Detect which cell encompasses the target text, then output its [X, Y] center coordinate. 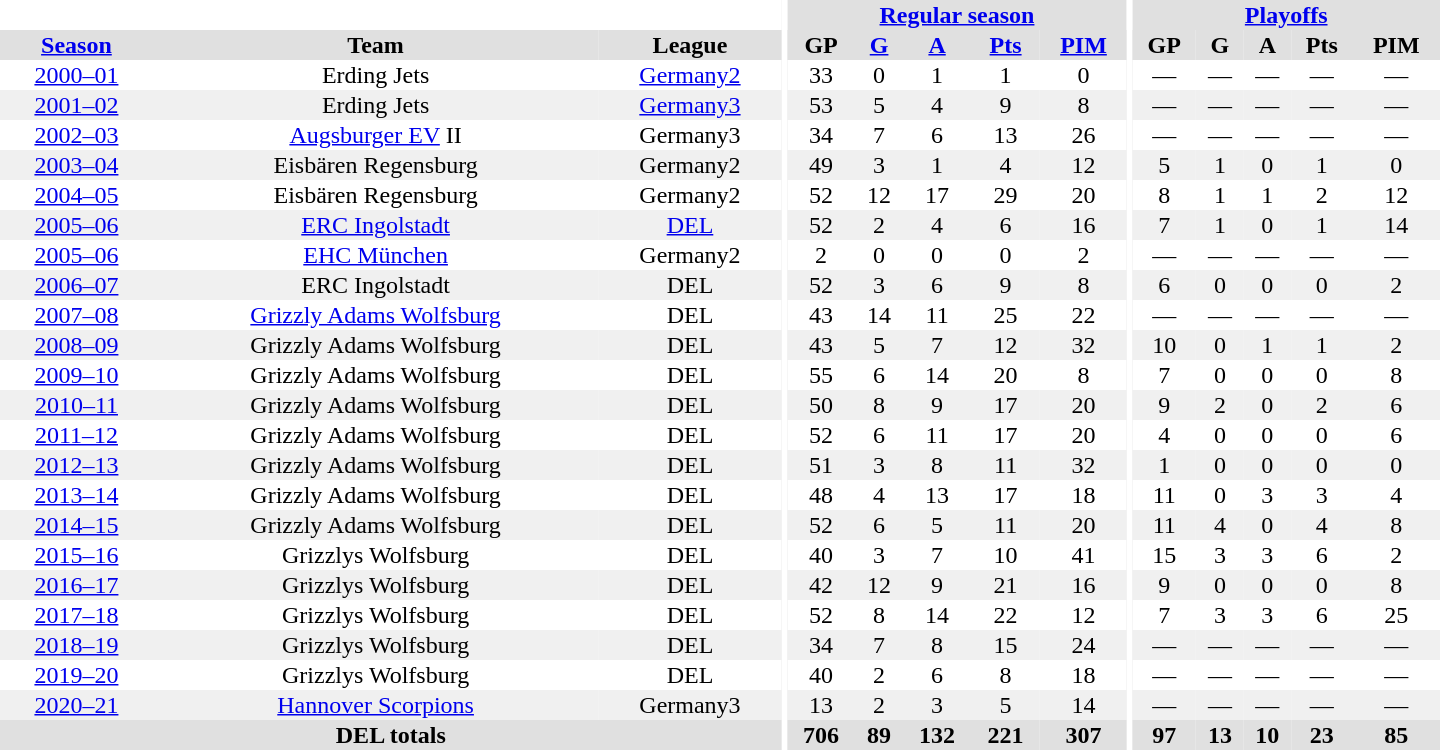
2002–03 [76, 135]
EHC München [376, 255]
89 [878, 735]
2012–13 [76, 465]
24 [1084, 645]
2001–02 [76, 105]
85 [1396, 735]
221 [1006, 735]
49 [822, 165]
2004–05 [76, 195]
2008–09 [76, 345]
Team [376, 45]
League [690, 45]
Regular season [957, 15]
Hannover Scorpions [376, 705]
2019–20 [76, 675]
2007–08 [76, 315]
97 [1164, 735]
21 [1006, 585]
2000–01 [76, 75]
2003–04 [76, 165]
2009–10 [76, 375]
2011–12 [76, 435]
307 [1084, 735]
53 [822, 105]
2020–21 [76, 705]
51 [822, 465]
2014–15 [76, 525]
2016–17 [76, 585]
2015–16 [76, 555]
42 [822, 585]
2017–18 [76, 615]
26 [1084, 135]
2018–19 [76, 645]
Augsburger EV II [376, 135]
23 [1322, 735]
2006–07 [76, 285]
29 [1006, 195]
50 [822, 405]
2010–11 [76, 405]
33 [822, 75]
55 [822, 375]
Season [76, 45]
132 [938, 735]
Playoffs [1286, 15]
41 [1084, 555]
DEL totals [391, 735]
706 [822, 735]
48 [822, 495]
2013–14 [76, 495]
